Extract the (X, Y) coordinate from the center of the cell holding the provided text.  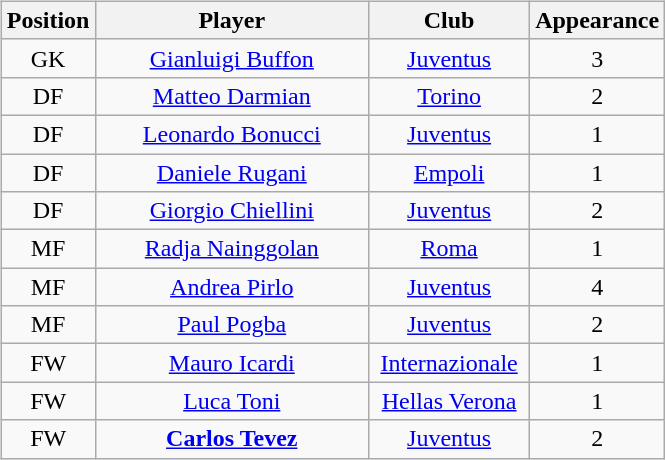
Daniele Rugani (232, 173)
Appearance (598, 20)
Internazionale (450, 363)
Giorgio Chiellini (232, 211)
Leonardo Bonucci (232, 134)
Position (48, 20)
Carlos Tevez (232, 439)
Hellas Verona (450, 401)
4 (598, 287)
Club (450, 20)
Roma (450, 249)
3 (598, 58)
Matteo Darmian (232, 96)
Mauro Icardi (232, 363)
Andrea Pirlo (232, 287)
Torino (450, 96)
Paul Pogba (232, 325)
GK (48, 58)
Radja Nainggolan (232, 249)
Gianluigi Buffon (232, 58)
Player (232, 20)
Empoli (450, 173)
Luca Toni (232, 401)
